Scan for the cell matching the given text and deliver its (X, Y) coordinate at center. 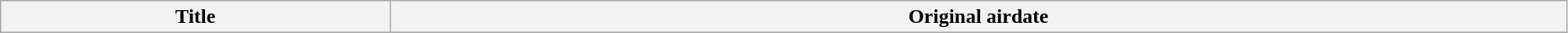
Original airdate (978, 17)
Title (196, 17)
